Output the [x, y] coordinate of the center of the cell containing the given text.  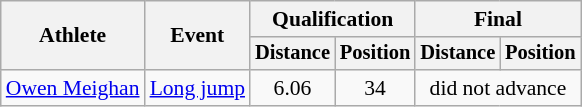
6.06 [292, 88]
Event [198, 36]
Owen Meighan [73, 88]
Athlete [73, 36]
Final [498, 19]
did not advance [498, 88]
Qualification [332, 19]
Long jump [198, 88]
34 [375, 88]
